From the cell containing the given text, extract its center point as (x, y) coordinate. 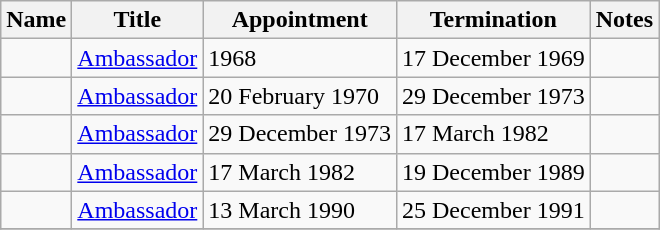
Title (138, 20)
17 December 1969 (493, 58)
1968 (300, 58)
Notes (624, 20)
13 March 1990 (300, 210)
Name (36, 20)
25 December 1991 (493, 210)
19 December 1989 (493, 172)
Termination (493, 20)
Appointment (300, 20)
20 February 1970 (300, 96)
